Return the (x, y) coordinate for the center point of the cell that contains the specified text.  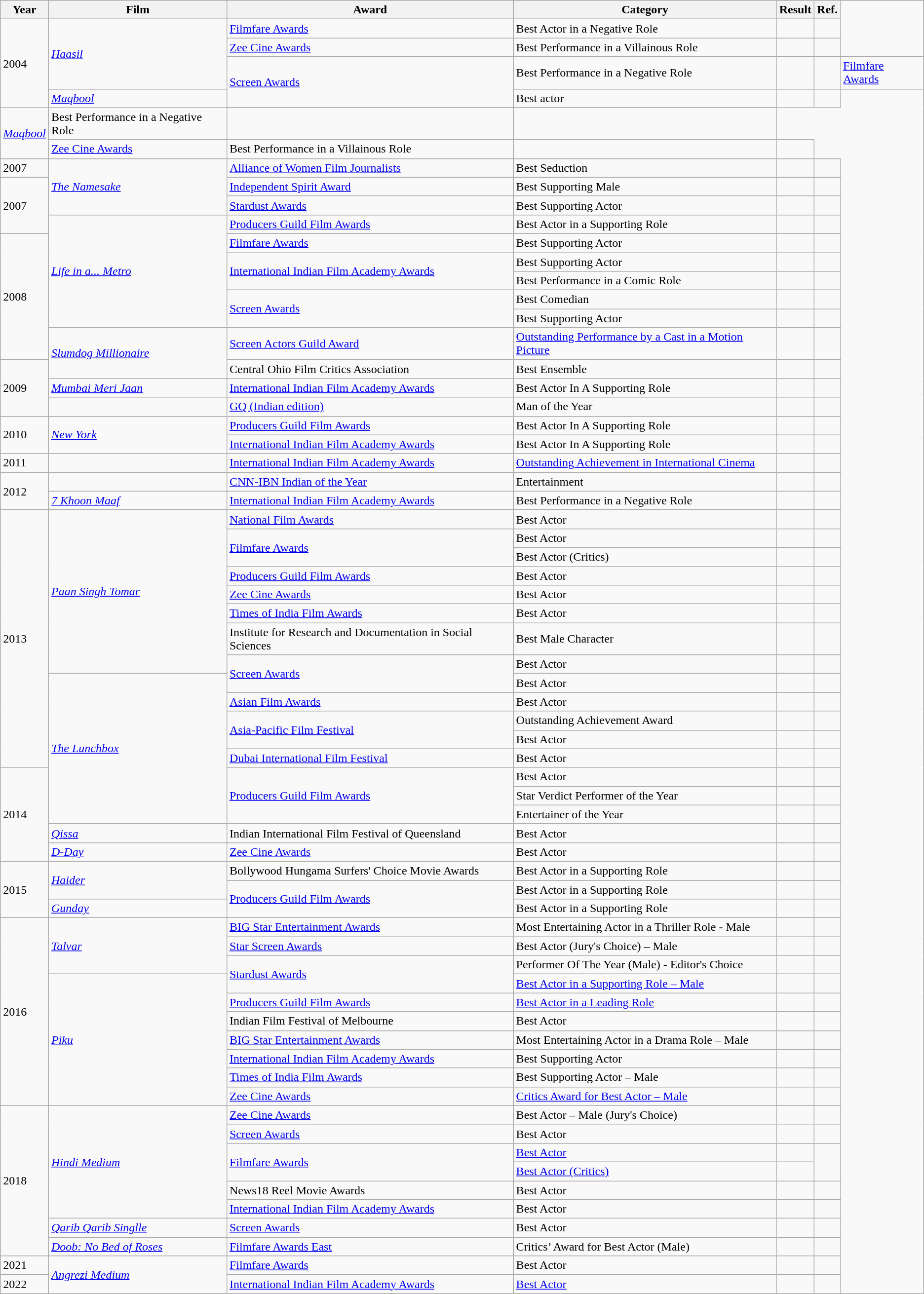
2011 (25, 463)
Angrezi Medium (137, 1275)
Best Comedian (645, 300)
Entertainment (645, 482)
2010 (25, 435)
Star Verdict Performer of the Year (645, 796)
Central Ohio Film Critics Association (370, 369)
2013 (25, 639)
Paan Singh Tomar (137, 592)
Best actor (645, 98)
Category (645, 10)
Best Actor (Jury's Choice) – Male (645, 946)
2008 (25, 296)
2021 (25, 1265)
Best Supporting Actor – Male (645, 1077)
Gunday (137, 909)
Best Ensemble (645, 369)
Award (370, 10)
2015 (25, 889)
Life in a... Metro (137, 271)
2004 (25, 63)
Slumdog Millionaire (137, 353)
Most Entertaining Actor in a Thriller Role - Male (645, 927)
News18 Reel Movie Awards (370, 1190)
CNN-IBN Indian of the Year (370, 482)
GQ (Indian edition) (370, 407)
Independent Spirit Award (370, 187)
The Namesake (137, 187)
Best Actor in a Supporting Role – Male (645, 984)
Best Actor in a Negative Role (645, 29)
Critics Award for Best Actor – Male (645, 1096)
Bollywood Hungama Surfers' Choice Movie Awards (370, 871)
2012 (25, 491)
Asia-Pacific Film Festival (370, 730)
2016 (25, 1012)
Performer Of The Year (Male) - Editor's Choice (645, 965)
Man of the Year (645, 407)
Screen Actors Guild Award (370, 343)
Entertainer of the Year (645, 814)
The Lunchbox (137, 749)
Year (25, 10)
Alliance of Women Film Journalists (370, 168)
7 Khoon Maaf (137, 500)
Most Entertaining Actor in a Drama Role – Male (645, 1040)
National Film Awards (370, 519)
Qarib Qarib Singlle (137, 1228)
Indian International Film Festival of Queensland (370, 833)
Talvar (137, 946)
Filmfare Awards East (370, 1247)
Best Actor – Male (Jury's Choice) (645, 1115)
Best Performance in a Comic Role (645, 281)
Result (795, 10)
Film (137, 10)
Institute for Research and Documentation in Social Sciences (370, 639)
Best Supporting Male (645, 187)
Haasil (137, 54)
D-Day (137, 852)
Best Male Character (645, 639)
Ref. (827, 10)
Star Screen Awards (370, 946)
Haider (137, 880)
Qissa (137, 833)
Best Actor in a Leading Role (645, 1002)
Outstanding Performance by a Cast in a Motion Picture (645, 343)
Dubai International Film Festival (370, 758)
Best Seduction (645, 168)
Critics’ Award for Best Actor (Male) (645, 1247)
New York (137, 435)
Piku (137, 1040)
Mumbai Meri Jaan (137, 388)
Indian Film Festival of Melbourne (370, 1021)
2022 (25, 1284)
Doob: No Bed of Roses (137, 1247)
2009 (25, 388)
Hindi Medium (137, 1162)
Asian Film Awards (370, 702)
2014 (25, 814)
Outstanding Achievement in International Cinema (645, 463)
Outstanding Achievement Award (645, 721)
2018 (25, 1180)
